Provide the [x, y] coordinate of the cell's center where the given text is located.  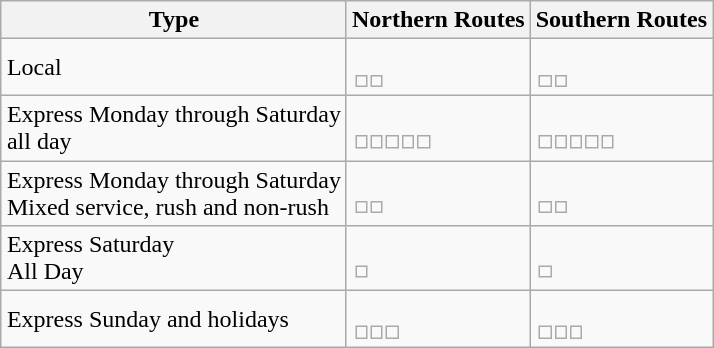
Express Monday through SaturdayMixed service, rush and non-rush [174, 192]
Northern Routes [438, 20]
Local [174, 68]
Express SaturdayAll Day [174, 258]
Express Sunday and holidays [174, 320]
Express Monday through Saturdayall day [174, 128]
Type [174, 20]
Southern Routes [621, 20]
